From the cell containing the given text, extract its center point as (x, y) coordinate. 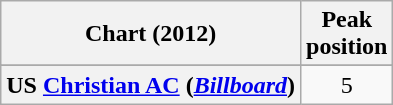
Peakposition (347, 34)
5 (347, 85)
US Christian AC (Billboard) (151, 85)
Chart (2012) (151, 34)
